Search for the cell housing the specified text and yield its [X, Y] center coordinate. 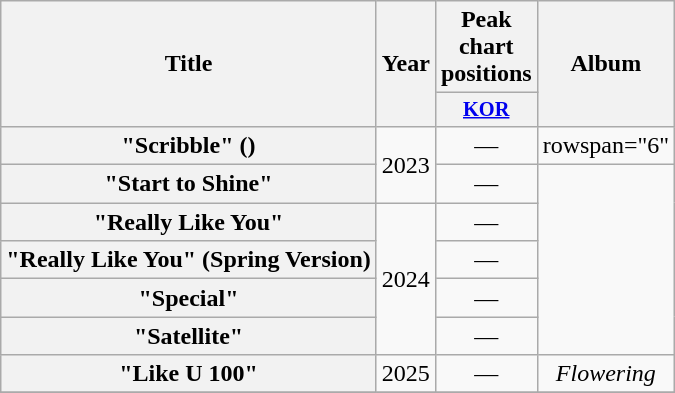
"Really Like You" (Spring Version) [189, 260]
"Start to Shine" [189, 184]
Title [189, 64]
2025 [406, 374]
"Special" [189, 298]
Flowering [606, 374]
Peak chart positions [486, 47]
Album [606, 64]
2023 [406, 164]
"Satellite" [189, 336]
Year [406, 64]
"Really Like You" [189, 222]
"Like U 100" [189, 374]
2024 [406, 279]
KOR [486, 110]
rowspan="6" [606, 145]
"Scribble" () [189, 145]
